Return the [x, y] coordinate for the center point of the cell that contains the specified text.  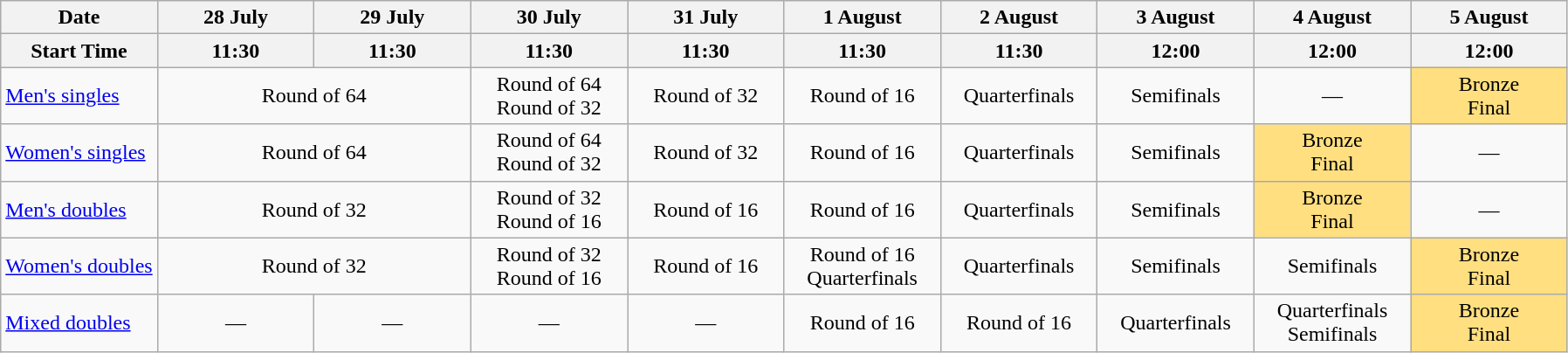
Date [79, 17]
31 July [705, 17]
3 August [1175, 17]
Women's doubles [79, 266]
Women's singles [79, 152]
Round of 16Quarterfinals [863, 266]
28 July [236, 17]
Men's singles [79, 96]
1 August [863, 17]
QuarterfinalsSemifinals [1332, 323]
30 July [548, 17]
Mixed doubles [79, 323]
Men's doubles [79, 210]
Start Time [79, 51]
5 August [1489, 17]
29 July [393, 17]
2 August [1018, 17]
4 August [1332, 17]
